Return (X, Y) of the center of cell containing provided text 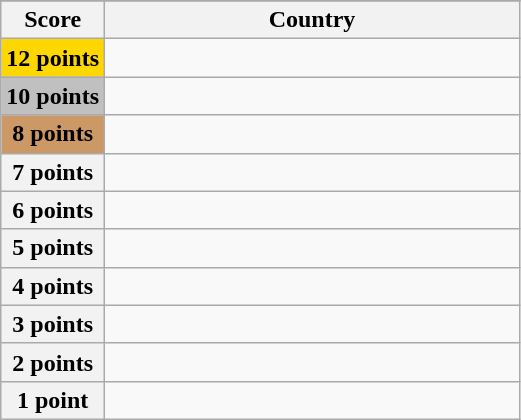
Score (53, 20)
Country (312, 20)
10 points (53, 96)
6 points (53, 210)
4 points (53, 286)
8 points (53, 134)
1 point (53, 400)
5 points (53, 248)
3 points (53, 324)
7 points (53, 172)
2 points (53, 362)
12 points (53, 58)
